Scan for the cell matching the given text and deliver its (x, y) coordinate at center. 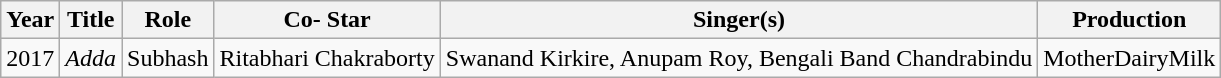
Adda (91, 58)
Subhash (168, 58)
Swanand Kirkire, Anupam Roy, Bengali Band Chandrabindu (738, 58)
MotherDairyMilk (1130, 58)
Role (168, 20)
Co- Star (327, 20)
2017 (30, 58)
Production (1130, 20)
Ritabhari Chakraborty (327, 58)
Title (91, 20)
Singer(s) (738, 20)
Year (30, 20)
